Provide the [x, y] coordinate of the cell's center where the given text is located.  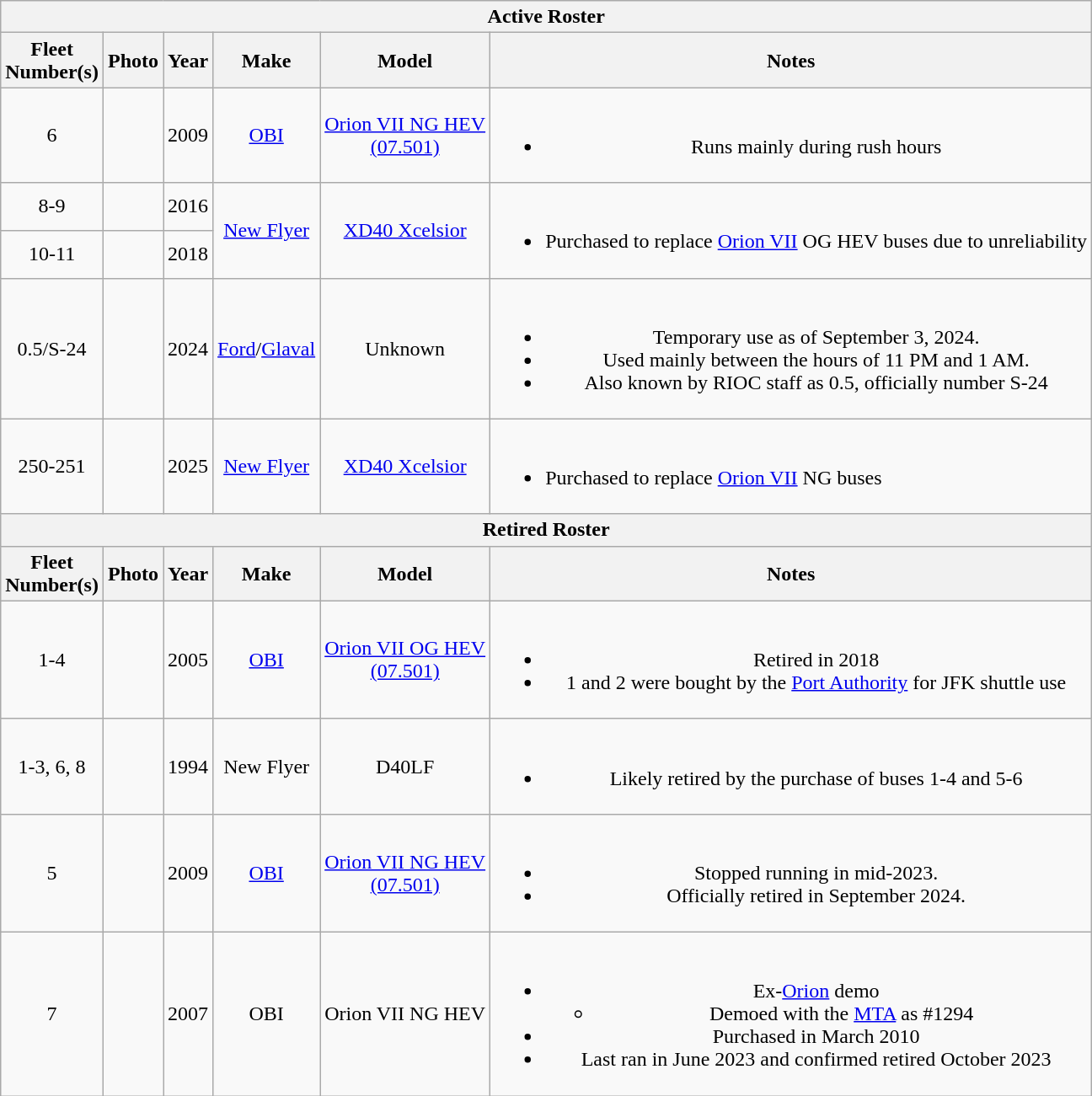
Orion VII OG HEV(07.501) [405, 660]
2016 [189, 207]
8-9 [52, 207]
5 [52, 873]
Unknown [405, 349]
0.5/S-24 [52, 349]
2007 [189, 1013]
7 [52, 1013]
Retired in 20181 and 2 were bought by the Port Authority for JFK shuttle use [791, 660]
D40LF [405, 767]
Active Roster [546, 17]
10-11 [52, 254]
6 [52, 135]
Retired Roster [546, 530]
1-3, 6, 8 [52, 767]
2018 [189, 254]
2025 [189, 467]
Purchased to replace Orion VII NG buses [791, 467]
Likely retired by the purchase of buses 1-4 and 5-6 [791, 767]
Stopped running in mid-2023.Officially retired in September 2024. [791, 873]
Ford/Glaval [266, 349]
1-4 [52, 660]
250-251 [52, 467]
Runs mainly during rush hours [791, 135]
2005 [189, 660]
1994 [189, 767]
Orion VII NG HEV [405, 1013]
Ex-Orion demoDemoed with the MTA as #1294Purchased in March 2010Last ran in June 2023 and confirmed retired October 2023 [791, 1013]
2024 [189, 349]
Purchased to replace Orion VII OG HEV buses due to unreliability [791, 231]
Temporary use as of September 3, 2024.Used mainly between the hours of 11 PM and 1 AM.Also known by RIOC staff as 0.5, officially number S-24 [791, 349]
